Locate the cell with the specified text and output its [x, y] center coordinate. 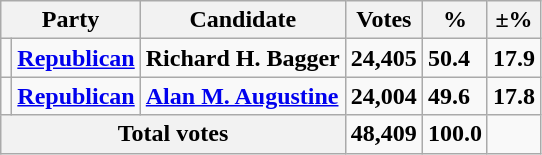
Total votes [174, 134]
48,409 [384, 134]
±% [514, 20]
Richard H. Bagger [242, 58]
% [454, 20]
Party [71, 20]
17.9 [514, 58]
Votes [384, 20]
49.6 [454, 96]
100.0 [454, 134]
50.4 [454, 58]
Alan M. Augustine [242, 96]
17.8 [514, 96]
Candidate [242, 20]
24,004 [384, 96]
24,405 [384, 58]
